From the cell containing the given text, extract its center point as [X, Y] coordinate. 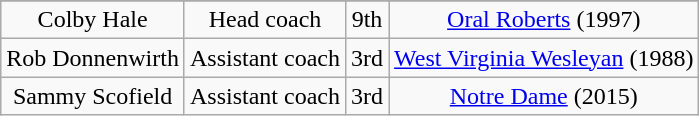
Colby Hale [93, 20]
Sammy Scofield [93, 96]
9th [368, 20]
Head coach [264, 20]
Notre Dame (2015) [544, 96]
West Virginia Wesleyan (1988) [544, 58]
Oral Roberts (1997) [544, 20]
Rob Donnenwirth [93, 58]
